Scan for the cell matching the given text and deliver its (x, y) coordinate at center. 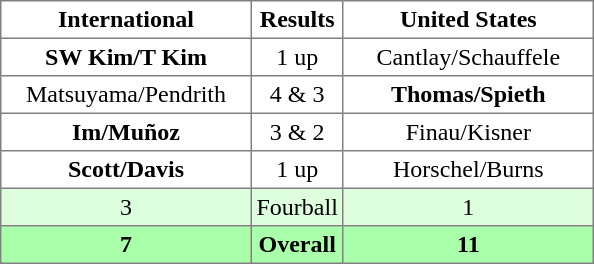
SW Kim/T Kim (126, 57)
1 (468, 207)
International (126, 20)
Finau/Kisner (468, 132)
Im/Muñoz (126, 132)
Matsuyama/Pendrith (126, 95)
Cantlay/Schauffele (468, 57)
11 (468, 245)
7 (126, 245)
Scott/Davis (126, 170)
3 (126, 207)
Fourball (297, 207)
Overall (297, 245)
United States (468, 20)
4 & 3 (297, 95)
3 & 2 (297, 132)
Thomas/Spieth (468, 95)
Results (297, 20)
Horschel/Burns (468, 170)
